Return [X, Y] of the center of cell containing provided text 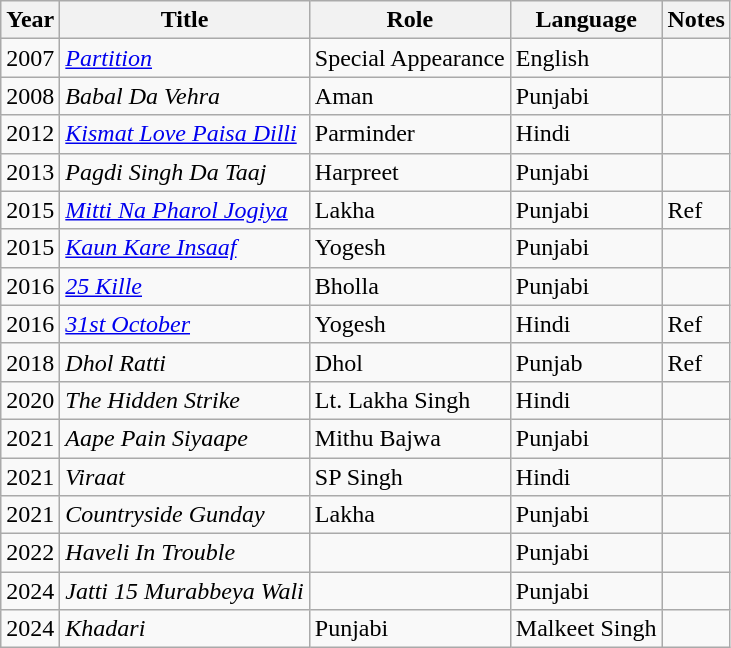
25 Kille [184, 286]
2020 [30, 400]
Mithu Bajwa [410, 438]
Role [410, 20]
Kismat Love Paisa Dilli [184, 134]
Khadari [184, 629]
Aman [410, 96]
Countryside Gunday [184, 515]
SP Singh [410, 477]
Pagdi Singh Da Taaj [184, 172]
2018 [30, 362]
Lt. Lakha Singh [410, 400]
Partition [184, 58]
Babal Da Vehra [184, 96]
Haveli In Trouble [184, 553]
Bholla [410, 286]
Language [586, 20]
The Hidden Strike [184, 400]
Jatti 15 Murabbeya Wali [184, 591]
2013 [30, 172]
Year [30, 20]
2008 [30, 96]
2007 [30, 58]
31st October [184, 324]
Mitti Na Pharol Jogiya [184, 210]
Punjab [586, 362]
Title [184, 20]
Aape Pain Siyaape [184, 438]
Viraat [184, 477]
Kaun Kare Insaaf [184, 248]
Dhol [410, 362]
Special Appearance [410, 58]
Dhol Ratti [184, 362]
English [586, 58]
Notes [696, 20]
2012 [30, 134]
Parminder [410, 134]
Malkeet Singh [586, 629]
2022 [30, 553]
Harpreet [410, 172]
